Scan for the cell matching the given text and deliver its [x, y] coordinate at center. 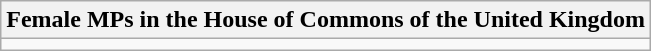
Female MPs in the House of Commons of the United Kingdom [326, 20]
